Provide the [X, Y] coordinate of the cell's center where the given text is located.  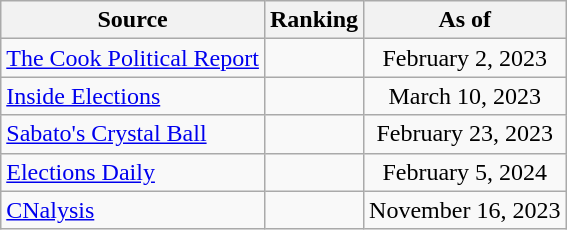
Source [133, 20]
The Cook Political Report [133, 58]
November 16, 2023 [465, 210]
Inside Elections [133, 96]
As of [465, 20]
CNalysis [133, 210]
February 2, 2023 [465, 58]
February 23, 2023 [465, 134]
Sabato's Crystal Ball [133, 134]
March 10, 2023 [465, 96]
Elections Daily [133, 172]
February 5, 2024 [465, 172]
Ranking [314, 20]
